Extract the [x, y] coordinate from the center of the cell holding the provided text.  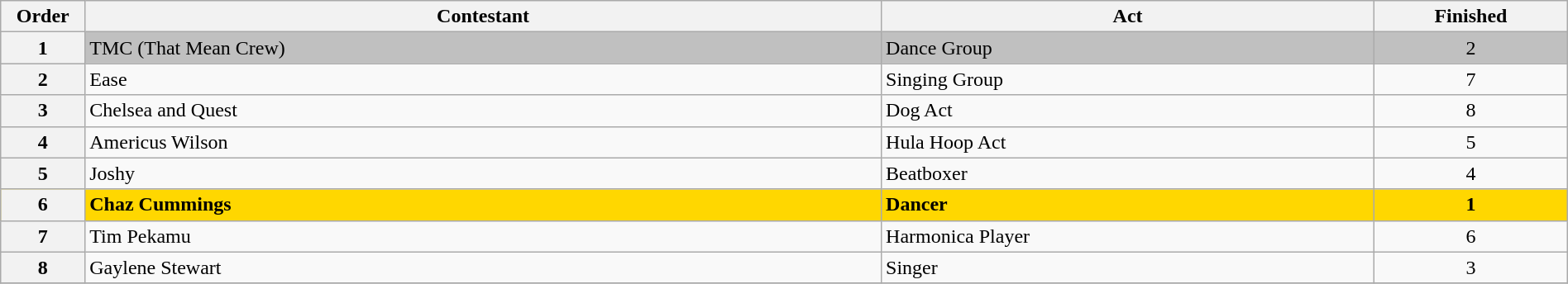
Ease [483, 79]
TMC (That Mean Crew) [483, 48]
Harmonica Player [1128, 236]
Hula Hoop Act [1128, 142]
Contestant [483, 17]
Americus Wilson [483, 142]
Dancer [1128, 205]
Dog Act [1128, 111]
Singer [1128, 267]
Finished [1471, 17]
Chelsea and Quest [483, 111]
Chaz Cummings [483, 205]
Beatboxer [1128, 173]
Dance Group [1128, 48]
Tim Pekamu [483, 236]
Joshy [483, 173]
Singing Group [1128, 79]
Act [1128, 17]
Order [43, 17]
Gaylene Stewart [483, 267]
